Detect which cell encompasses the target text, then output its [x, y] center coordinate. 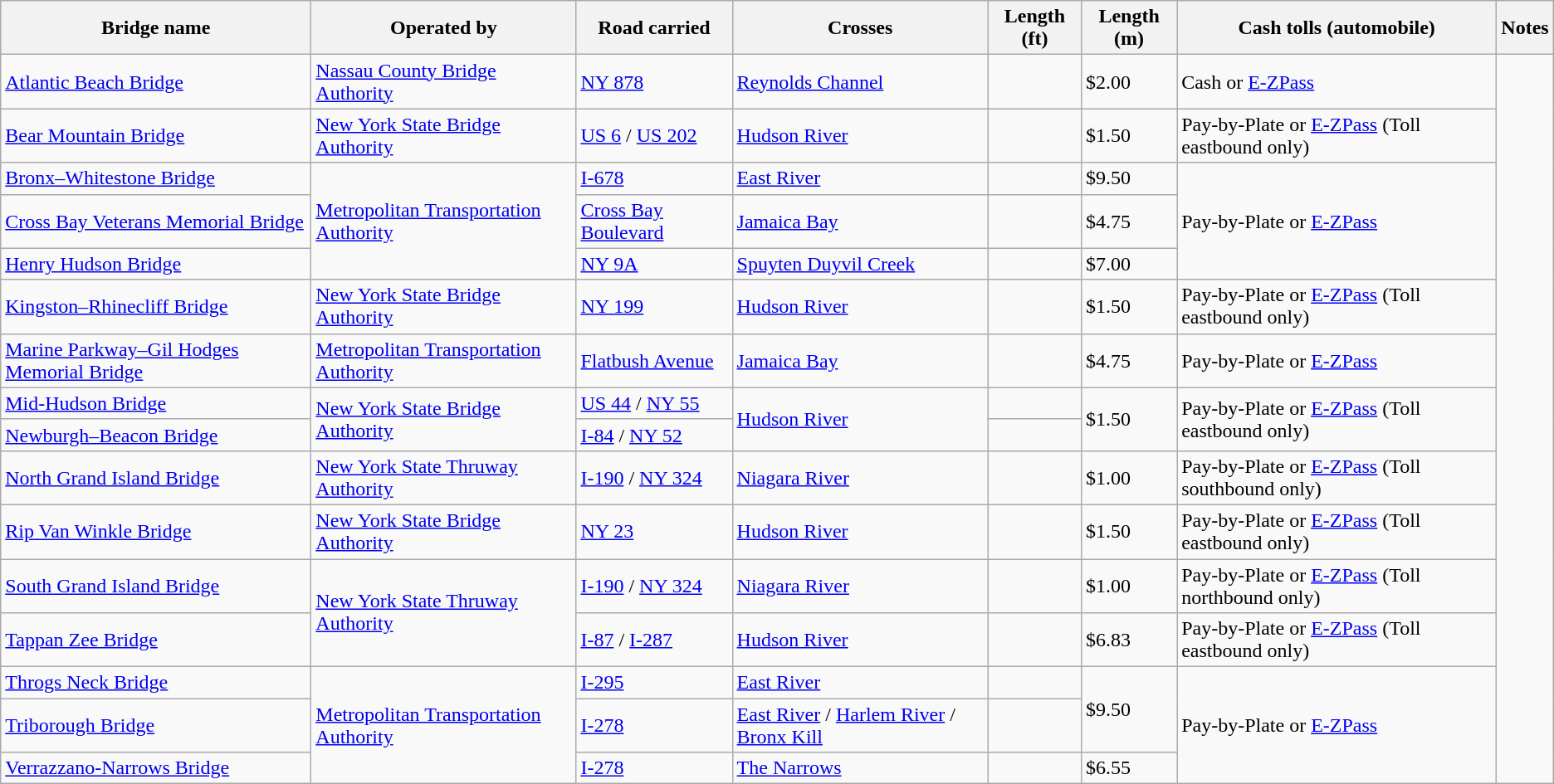
US 44 / NY 55 [654, 403]
Bear Mountain Bridge [156, 136]
NY 878 [654, 81]
Spuyten Duyvil Creek [860, 264]
Tappan Zee Bridge [156, 640]
I-87 / I-287 [654, 640]
Reynolds Channel [860, 81]
I-678 [654, 178]
North Grand Island Bridge [156, 478]
Cross Bay Boulevard [654, 221]
Cash or E-ZPass [1337, 81]
NY 23 [654, 531]
Flatbush Avenue [654, 360]
Pay-by-Plate or E-ZPass (Toll southbound only) [1337, 478]
Throgs Neck Bridge [156, 683]
Pay-by-Plate or E-ZPass (Toll northbound only) [1337, 586]
The Narrows [860, 768]
Crosses [860, 28]
Notes [1526, 28]
Bridge name [156, 28]
South Grand Island Bridge [156, 586]
I-295 [654, 683]
Triborough Bridge [156, 725]
$6.83 [1129, 640]
Mid-Hudson Bridge [156, 403]
Newburgh–Beacon Bridge [156, 435]
$6.55 [1129, 768]
East River / Harlem River / Bronx Kill [860, 725]
Operated by [443, 28]
Length (m) [1129, 28]
NY 199 [654, 307]
Kingston–Rhinecliff Bridge [156, 307]
US 6 / US 202 [654, 136]
Marine Parkway–Gil Hodges Memorial Bridge [156, 360]
NY 9A [654, 264]
Verrazzano-Narrows Bridge [156, 768]
Rip Van Winkle Bridge [156, 531]
I-84 / NY 52 [654, 435]
Atlantic Beach Bridge [156, 81]
Road carried [654, 28]
Henry Hudson Bridge [156, 264]
Cash tolls (automobile) [1337, 28]
$7.00 [1129, 264]
Nassau County Bridge Authority [443, 81]
Cross Bay Veterans Memorial Bridge [156, 221]
Bronx–Whitestone Bridge [156, 178]
$2.00 [1129, 81]
Length (ft) [1034, 28]
